Detect which cell encompasses the target text, then output its [x, y] center coordinate. 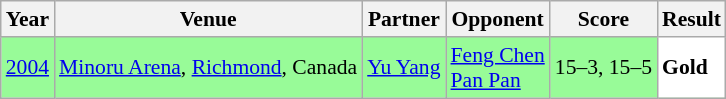
Score [604, 19]
Venue [208, 19]
Partner [404, 19]
Feng Chen Pan Pan [498, 68]
Year [28, 19]
2004 [28, 68]
Opponent [498, 19]
Gold [692, 68]
Result [692, 19]
Yu Yang [404, 68]
Minoru Arena, Richmond, Canada [208, 68]
15–3, 15–5 [604, 68]
